Scan for the cell matching the given text and deliver its (X, Y) coordinate at center. 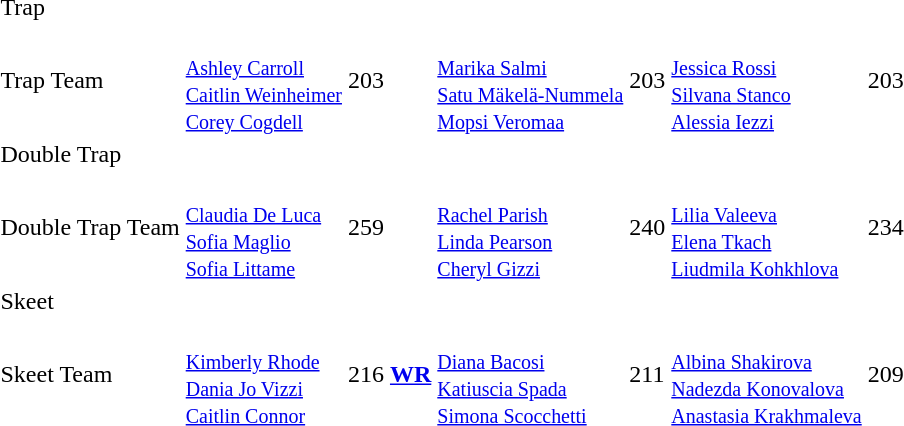
259 (389, 228)
Rachel ParishLinda PearsonCheryl Gizzi (530, 228)
Claudia De LucaSofia MaglioSofia Littame (264, 228)
Marika SalmiSatu Mäkelä-NummelaMopsi Veromaa (530, 80)
Jessica RossiSilvana StancoAlessia Iezzi (766, 80)
Ashley CarrollCaitlin WeinheimerCorey Cogdell (264, 80)
Lilia ValeevaElena TkachLiudmila Kohkhlova (766, 228)
240 (648, 228)
